For the text-containing cell, return its midpoint in (X, Y) coordinate format. 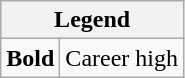
Career high (122, 58)
Bold (30, 58)
Legend (92, 20)
